Return the (X, Y) coordinate for the center point of the cell that contains the specified text.  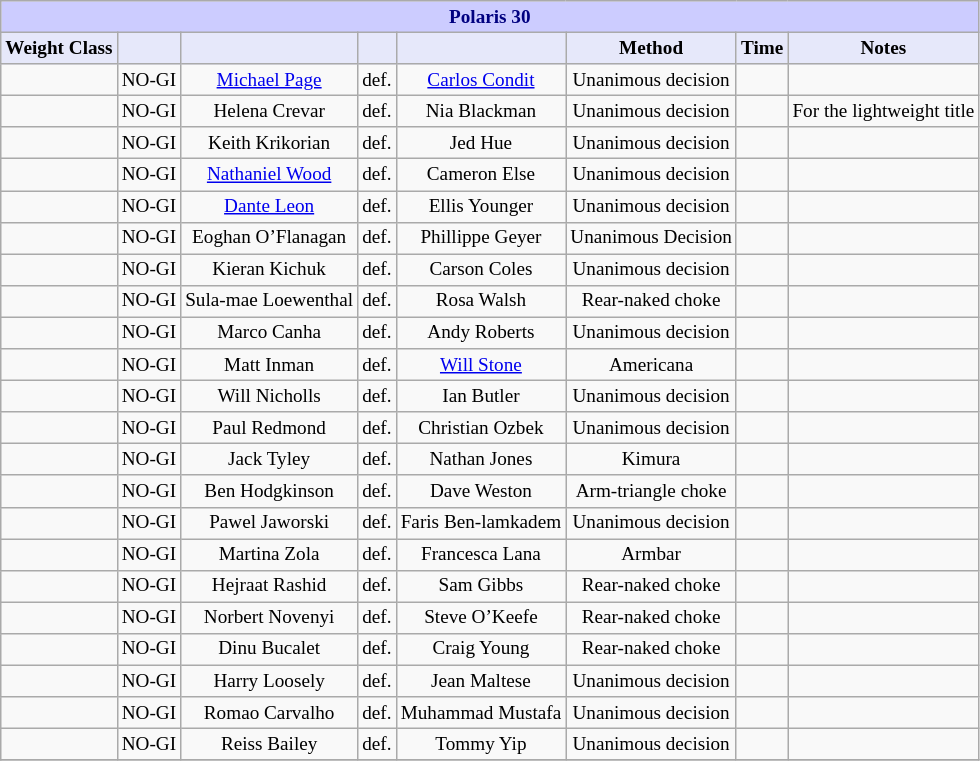
Ian Butler (481, 396)
Eoghan O’Flanagan (270, 238)
Cameron Else (481, 175)
Hejraat Rashid (270, 586)
For the lightweight title (884, 111)
Pawel Jaworski (270, 523)
Armbar (652, 554)
Jack Tyley (270, 460)
Marco Canha (270, 333)
Dinu Bucalet (270, 649)
Phillippe Geyer (481, 238)
Nathan Jones (481, 460)
Tommy Yip (481, 744)
Method (652, 48)
Nathaniel Wood (270, 175)
Time (762, 48)
Faris Ben-lamkadem (481, 523)
Notes (884, 48)
Keith Krikorian (270, 143)
Dante Leon (270, 206)
Matt Inman (270, 365)
Carson Coles (481, 270)
Norbert Novenyi (270, 618)
Jed Hue (481, 143)
Michael Page (270, 80)
Martina Zola (270, 554)
Sam Gibbs (481, 586)
Romao Carvalho (270, 713)
Will Stone (481, 365)
Nia Blackman (481, 111)
Ben Hodgkinson (270, 491)
Arm-triangle choke (652, 491)
Will Nicholls (270, 396)
Steve O’Keefe (481, 618)
Dave Weston (481, 491)
Craig Young (481, 649)
Carlos Condit (481, 80)
Jean Maltese (481, 681)
Weight Class (59, 48)
Reiss Bailey (270, 744)
Andy Roberts (481, 333)
Harry Loosely (270, 681)
Kieran Kichuk (270, 270)
Helena Crevar (270, 111)
Francesca Lana (481, 554)
Polaris 30 (490, 17)
Americana (652, 365)
Christian Ozbek (481, 428)
Kimura (652, 460)
Paul Redmond (270, 428)
Rosa Walsh (481, 301)
Ellis Younger (481, 206)
Sula-mae Loewenthal (270, 301)
Unanimous Decision (652, 238)
Muhammad Mustafa (481, 713)
